For the text-containing cell, return its midpoint in (X, Y) coordinate format. 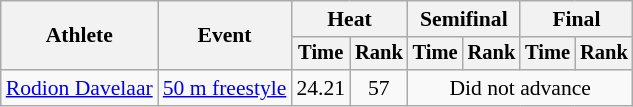
50 m freestyle (225, 88)
57 (379, 88)
Rodion Davelaar (80, 88)
Athlete (80, 36)
Heat (349, 19)
Did not advance (520, 88)
24.21 (320, 88)
Event (225, 36)
Semifinal (464, 19)
Final (576, 19)
